Return the [x, y] coordinate for the center point of the cell that contains the specified text.  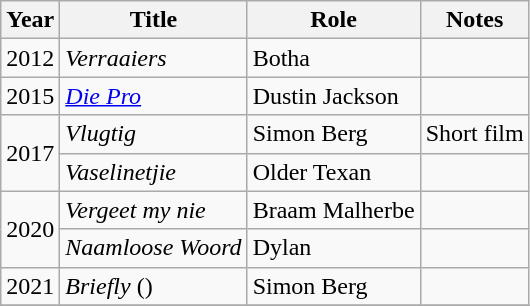
Die Pro [154, 96]
Older Texan [334, 172]
Botha [334, 58]
2012 [30, 58]
2015 [30, 96]
Vaselinetjie [154, 172]
Braam Malherbe [334, 210]
Vergeet my nie [154, 210]
Dylan [334, 248]
Briefly () [154, 286]
Title [154, 20]
Year [30, 20]
Verraaiers [154, 58]
2020 [30, 229]
2021 [30, 286]
2017 [30, 153]
Notes [474, 20]
Dustin Jackson [334, 96]
Role [334, 20]
Naamloose Woord [154, 248]
Vlugtig [154, 134]
Short film [474, 134]
